Scan for the cell matching the given text and deliver its [x, y] coordinate at center. 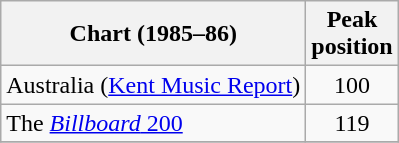
Chart (1985–86) [154, 34]
119 [352, 123]
The Billboard 200 [154, 123]
100 [352, 85]
Peakposition [352, 34]
Australia (Kent Music Report) [154, 85]
